Scan for the cell matching the given text and deliver its (x, y) coordinate at center. 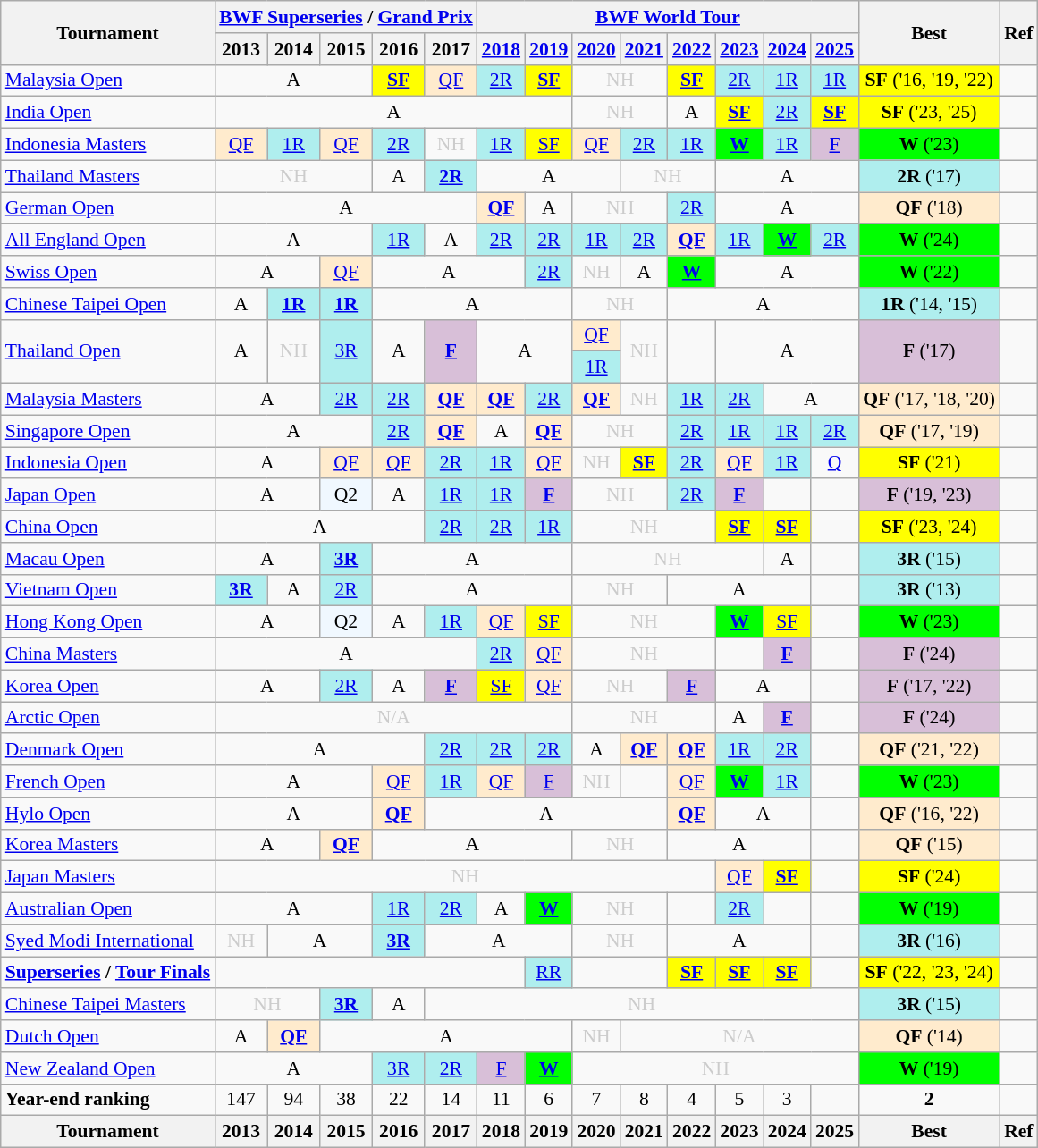
3R ('16) (929, 941)
38 (347, 1100)
14 (451, 1100)
6 (549, 1100)
All England Open (107, 241)
W ('22) (929, 272)
147 (241, 1100)
SF ('23, '25) (929, 113)
Q (835, 463)
F ('17, '22) (929, 686)
Hylo Open (107, 814)
New Zealand Open (107, 1068)
Denmark Open (107, 750)
Indonesia Masters (107, 145)
2 (929, 1100)
7 (595, 1100)
Dutch Open (107, 1036)
Japan Open (107, 495)
Arctic Open (107, 718)
1R ('14, '15) (929, 304)
Superseries / Tour Finals (107, 973)
22 (399, 1100)
Chinese Taipei Open (107, 304)
SF ('22, '23, '24) (929, 973)
SF ('24) (929, 877)
Chinese Taipei Masters (107, 1005)
QF ('17, '19) (929, 431)
French Open (107, 781)
Hong Kong Open (107, 622)
Indonesia Open (107, 463)
China Open (107, 527)
SF ('21) (929, 463)
Thailand Masters (107, 176)
QF ('15) (929, 845)
SF ('23, '24) (929, 527)
F ('19, '23) (929, 495)
Swiss Open (107, 272)
RR (549, 973)
Singapore Open (107, 431)
China Masters (107, 654)
Thailand Open (107, 350)
94 (293, 1100)
4 (692, 1100)
Vietnam Open (107, 590)
Japan Masters (107, 877)
QF ('18) (929, 208)
F ('17) (929, 350)
German Open (107, 208)
8 (644, 1100)
QF ('17, '18, '20) (929, 400)
Year-end ranking (107, 1100)
BWF World Tour (668, 17)
11 (501, 1100)
Australian Open (107, 909)
Syed Modi International (107, 941)
2R ('17) (929, 176)
Korea Masters (107, 845)
BWF Superseries / Grand Prix (346, 17)
SF ('16, '19, '22) (929, 80)
W ('24) (929, 241)
QF ('14) (929, 1036)
3R ('13) (929, 590)
Macau Open (107, 559)
Korea Open (107, 686)
Malaysia Masters (107, 400)
India Open (107, 113)
QF ('21, '22) (929, 750)
QF ('16, '22) (929, 814)
5 (738, 1100)
Malaysia Open (107, 80)
3 (787, 1100)
